Determine the [X, Y] coordinate at the center of the cell enclosing the given text.  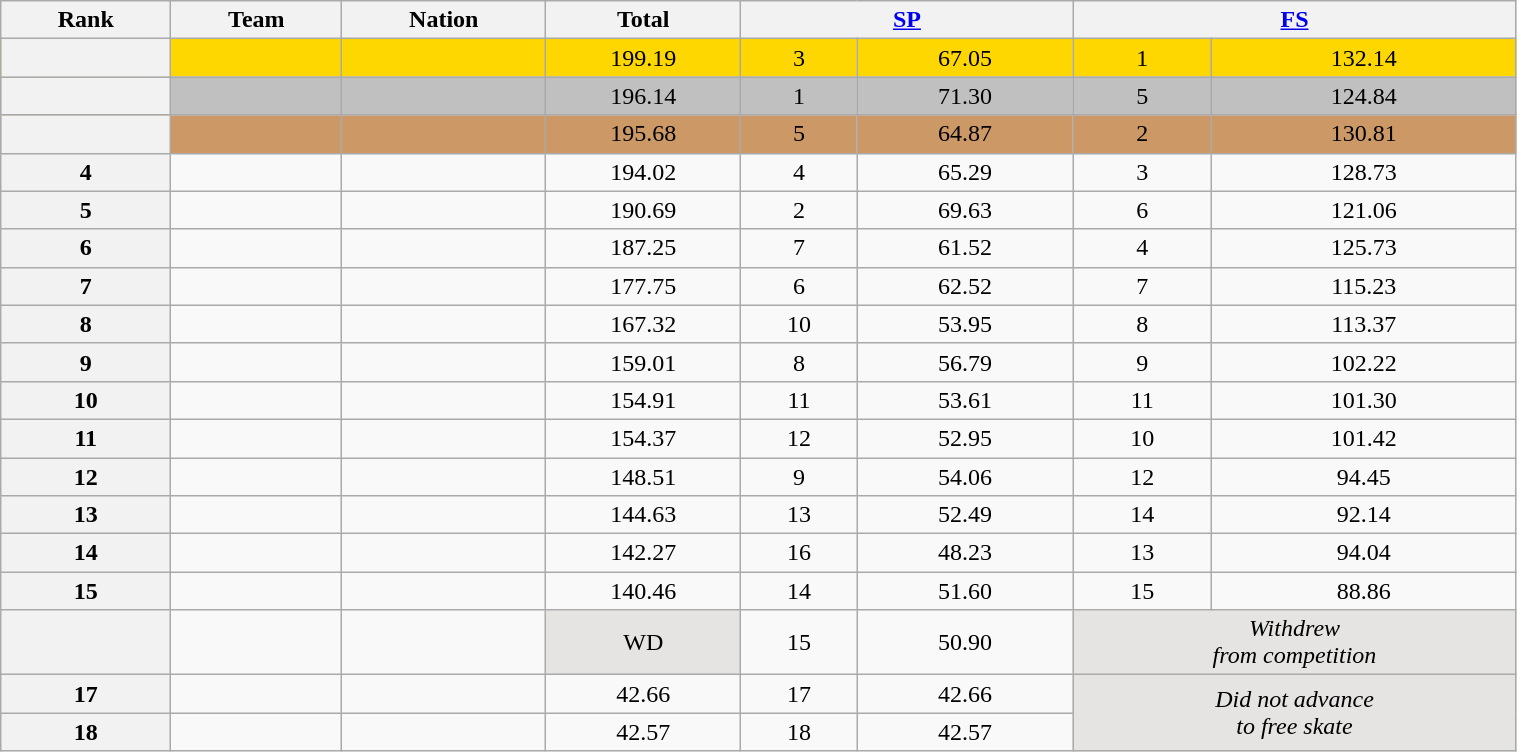
94.45 [1364, 477]
64.87 [965, 134]
Nation [444, 20]
154.91 [644, 400]
53.95 [965, 324]
Total [644, 20]
Withdrewfrom competition [1294, 642]
65.29 [965, 172]
113.37 [1364, 324]
187.25 [644, 248]
101.30 [1364, 400]
67.05 [965, 58]
177.75 [644, 286]
FS [1294, 20]
195.68 [644, 134]
52.49 [965, 515]
194.02 [644, 172]
56.79 [965, 362]
Team [256, 20]
125.73 [1364, 248]
159.01 [644, 362]
115.23 [1364, 286]
196.14 [644, 96]
92.14 [1364, 515]
SP [907, 20]
51.60 [965, 591]
167.32 [644, 324]
128.73 [1364, 172]
154.37 [644, 438]
WD [644, 642]
88.86 [1364, 591]
94.04 [1364, 553]
101.42 [1364, 438]
199.19 [644, 58]
144.63 [644, 515]
71.30 [965, 96]
50.90 [965, 642]
61.52 [965, 248]
53.61 [965, 400]
Rank [86, 20]
142.27 [644, 553]
69.63 [965, 210]
16 [799, 553]
52.95 [965, 438]
121.06 [1364, 210]
Did not advanceto free skate [1294, 713]
124.84 [1364, 96]
48.23 [965, 553]
54.06 [965, 477]
140.46 [644, 591]
130.81 [1364, 134]
148.51 [644, 477]
62.52 [965, 286]
132.14 [1364, 58]
190.69 [644, 210]
102.22 [1364, 362]
